Return (X, Y) of the center of cell containing provided text 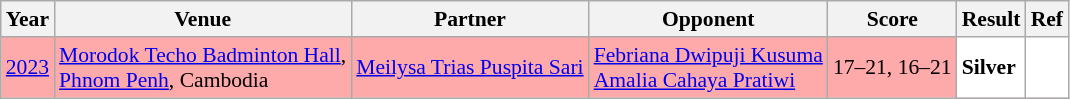
Ref (1047, 19)
17–21, 16–21 (892, 68)
2023 (28, 68)
Opponent (708, 19)
Febriana Dwipuji Kusuma Amalia Cahaya Pratiwi (708, 68)
Score (892, 19)
Venue (202, 19)
Meilysa Trias Puspita Sari (470, 68)
Partner (470, 19)
Year (28, 19)
Silver (992, 68)
Morodok Techo Badminton Hall,Phnom Penh, Cambodia (202, 68)
Result (992, 19)
